Provide the (X, Y) coordinate of the cell's center where the given text is located.  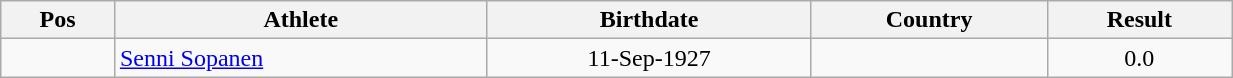
Pos (58, 20)
0.0 (1140, 58)
Athlete (300, 20)
11-Sep-1927 (649, 58)
Birthdate (649, 20)
Result (1140, 20)
Senni Sopanen (300, 58)
Country (929, 20)
